Output the (X, Y) coordinate of the center of the cell containing the given text.  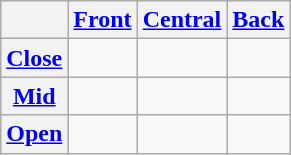
Mid (34, 96)
Back (258, 20)
Close (34, 58)
Open (34, 134)
Central (182, 20)
Front (102, 20)
